Locate the cell with the specified text and output its (X, Y) center coordinate. 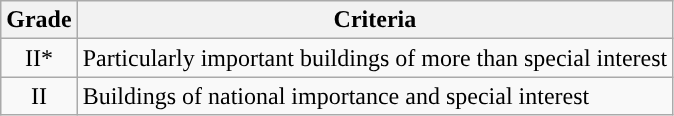
Buildings of national importance and special interest (375, 96)
Particularly important buildings of more than special interest (375, 58)
II (39, 96)
Grade (39, 20)
Criteria (375, 20)
II* (39, 58)
